Scan for the cell matching the given text and deliver its (x, y) coordinate at center. 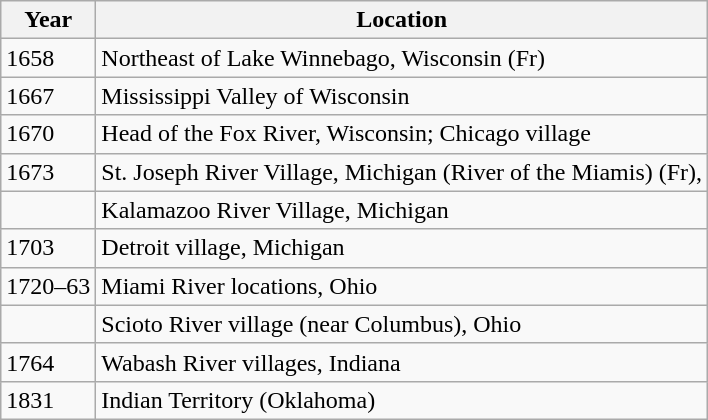
Head of the Fox River, Wisconsin; Chicago village (402, 134)
1831 (48, 400)
1673 (48, 172)
1658 (48, 58)
1720–63 (48, 286)
1670 (48, 134)
Year (48, 20)
Wabash River villages, Indiana (402, 362)
Indian Territory (Oklahoma) (402, 400)
Northeast of Lake Winnebago, Wisconsin (Fr) (402, 58)
St. Joseph River Village, Michigan (River of the Miamis) (Fr), (402, 172)
Kalamazoo River Village, Michigan (402, 210)
Mississippi Valley of Wisconsin (402, 96)
Location (402, 20)
Detroit village, Michigan (402, 248)
1667 (48, 96)
Scioto River village (near Columbus), Ohio (402, 324)
1703 (48, 248)
Miami River locations, Ohio (402, 286)
1764 (48, 362)
